Determine the [X, Y] coordinate at the center of the cell enclosing the given text.  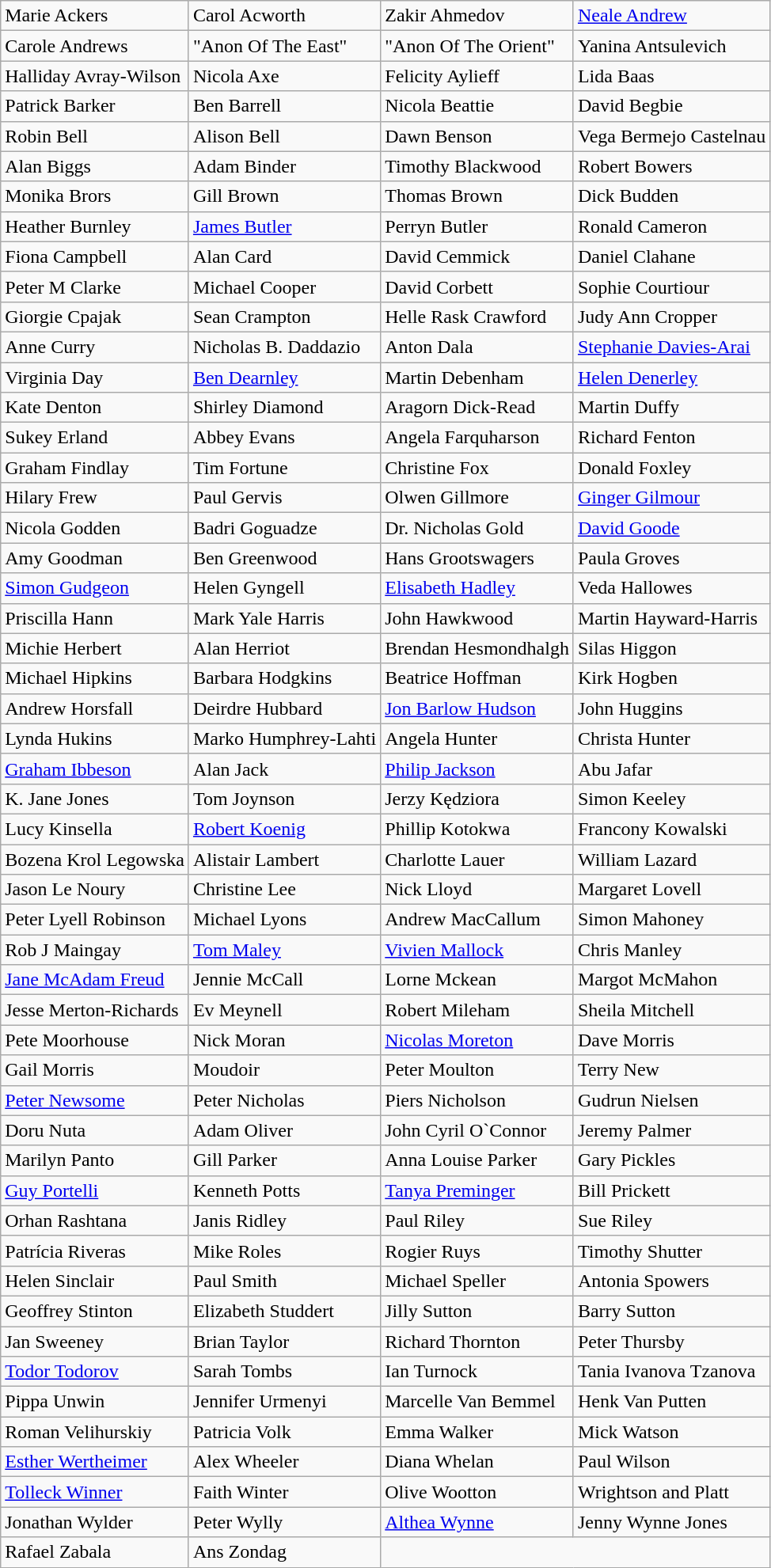
Aragorn Dick-Read [477, 408]
Tom Joynson [284, 799]
Shirley Diamond [284, 408]
Michael Speller [477, 1281]
Tom Maley [284, 950]
Elizabeth Studdert [284, 1311]
Sukey Erland [95, 438]
Janis Ridley [284, 1221]
David Goode [671, 528]
Paul Smith [284, 1281]
Gill Brown [284, 196]
Alan Biggs [95, 166]
Kirk Hogben [671, 678]
Gudrun Nielsen [671, 1100]
Andrew MacCallum [477, 920]
Nicola Godden [95, 528]
Mark Yale Harris [284, 618]
Chris Manley [671, 950]
Adam Oliver [284, 1130]
Todor Todorov [95, 1372]
Margot McMahon [671, 980]
Ben Greenwood [284, 558]
John Hawkwood [477, 618]
Michael Lyons [284, 920]
Mick Watson [671, 1432]
Nicolas Moreton [477, 1040]
Barry Sutton [671, 1311]
Ev Meynell [284, 1010]
Pippa Unwin [95, 1402]
Phillip Kotokwa [477, 829]
Tim Fortune [284, 468]
Terry New [671, 1070]
Piers Nicholson [477, 1100]
Silas Higgon [671, 648]
Paul Gervis [284, 498]
Perryn Butler [477, 226]
David Corbett [477, 287]
Michael Cooper [284, 287]
Esther Wertheimer [95, 1462]
Helen Gyngell [284, 588]
Angela Farquharson [477, 438]
Ans Zondag [284, 1552]
Lynda Hukins [95, 738]
Philip Jackson [477, 769]
Carol Acworth [284, 16]
Paul Wilson [671, 1462]
Felicity Aylieff [477, 76]
Priscilla Hann [95, 618]
David Begbie [671, 106]
Adam Binder [284, 166]
Alex Wheeler [284, 1462]
Deirdre Hubbard [284, 708]
Richard Thornton [477, 1342]
Judy Ann Cropper [671, 317]
James Butler [284, 226]
Olive Wootton [477, 1492]
Rogier Ruys [477, 1251]
Robin Bell [95, 136]
Yanina Antsulevich [671, 46]
Badri Goguadze [284, 528]
Jenny Wynne Jones [671, 1522]
Orhan Rashtana [95, 1221]
Michael Hipkins [95, 678]
Robert Bowers [671, 166]
Jason Le Noury [95, 890]
Alan Herriot [284, 648]
Beatrice Hoffman [477, 678]
Hans Grootswagers [477, 558]
Brendan Hesmondhalgh [477, 648]
Emma Walker [477, 1432]
Marcelle Van Bemmel [477, 1402]
Peter Newsome [95, 1100]
Graham Ibbeson [95, 769]
Martin Duffy [671, 408]
Thomas Brown [477, 196]
Francony Kowalski [671, 829]
Simon Gudgeon [95, 588]
Sue Riley [671, 1221]
Rafael Zabala [95, 1552]
Patrícia Riveras [95, 1251]
Pete Moorhouse [95, 1040]
Graham Findlay [95, 468]
Alison Bell [284, 136]
"Anon Of The East" [284, 46]
Henk Van Putten [671, 1402]
Halliday Avray-Wilson [95, 76]
Nicola Axe [284, 76]
Antonia Spowers [671, 1281]
Althea Wynne [477, 1522]
Geoffrey Stinton [95, 1311]
Jon Barlow Hudson [477, 708]
Christine Lee [284, 890]
Andrew Horsfall [95, 708]
Timothy Blackwood [477, 166]
Peter M Clarke [95, 287]
Brian Taylor [284, 1342]
Daniel Clahane [671, 256]
Timothy Shutter [671, 1251]
Helen Denerley [671, 378]
Elisabeth Hadley [477, 588]
Ian Turnock [477, 1372]
Nicola Beattie [477, 106]
Ronald Cameron [671, 226]
Jennie McCall [284, 980]
Margaret Lovell [671, 890]
Abbey Evans [284, 438]
Ben Barrell [284, 106]
Simon Keeley [671, 799]
John Huggins [671, 708]
Gary Pickles [671, 1160]
Sheila Mitchell [671, 1010]
Alan Card [284, 256]
Alistair Lambert [284, 859]
Robert Koenig [284, 829]
Peter Wylly [284, 1522]
Jerzy Kędziora [477, 799]
Jilly Sutton [477, 1311]
Jan Sweeney [95, 1342]
Guy Portelli [95, 1190]
Paul Riley [477, 1221]
Olwen Gillmore [477, 498]
Lida Baas [671, 76]
Faith Winter [284, 1492]
Dawn Benson [477, 136]
Monika Brors [95, 196]
Nick Lloyd [477, 890]
Christine Fox [477, 468]
Robert Mileham [477, 1010]
Charlotte Lauer [477, 859]
Giorgie Cpajak [95, 317]
Jonathan Wylder [95, 1522]
Marie Ackers [95, 16]
Patricia Volk [284, 1432]
Paula Groves [671, 558]
Zakir Ahmedov [477, 16]
Vega Bermejo Castelnau [671, 136]
Veda Hallowes [671, 588]
Heather Burnley [95, 226]
Helen Sinclair [95, 1281]
Peter Lyell Robinson [95, 920]
Sophie Courtiour [671, 287]
Rob J Maingay [95, 950]
Lorne Mckean [477, 980]
Amy Goodman [95, 558]
Gail Morris [95, 1070]
Bill Prickett [671, 1190]
Bozena Krol Legowska [95, 859]
Martin Hayward-Harris [671, 618]
Patrick Barker [95, 106]
Tanya Preminger [477, 1190]
Dr. Nicholas Gold [477, 528]
Ginger Gilmour [671, 498]
Peter Moulton [477, 1070]
Kate Denton [95, 408]
K. Jane Jones [95, 799]
Carole Andrews [95, 46]
Helle Rask Crawford [477, 317]
Mike Roles [284, 1251]
Roman Velihurskiy [95, 1432]
Sean Crampton [284, 317]
Gill Parker [284, 1160]
Marko Humphrey-Lahti [284, 738]
Jane McAdam Freud [95, 980]
Stephanie Davies-Arai [671, 347]
"Anon Of The Orient" [477, 46]
Moudoir [284, 1070]
William Lazard [671, 859]
Marilyn Panto [95, 1160]
Vivien Mallock [477, 950]
Virginia Day [95, 378]
Fiona Campbell [95, 256]
Tolleck Winner [95, 1492]
Neale Andrew [671, 16]
Lucy Kinsella [95, 829]
David Cemmick [477, 256]
Peter Nicholas [284, 1100]
Anton Dala [477, 347]
Jennifer Urmenyi [284, 1402]
Jesse Merton-Richards [95, 1010]
Jeremy Palmer [671, 1130]
Simon Mahoney [671, 920]
Christa Hunter [671, 738]
Anna Louise Parker [477, 1160]
Abu Jafar [671, 769]
Peter Thursby [671, 1342]
Alan Jack [284, 769]
Donald Foxley [671, 468]
Barbara Hodgkins [284, 678]
Richard Fenton [671, 438]
Michie Herbert [95, 648]
Hilary Frew [95, 498]
Dick Budden [671, 196]
Nicholas B. Daddazio [284, 347]
Sarah Tombs [284, 1372]
Anne Curry [95, 347]
Wrightson and Platt [671, 1492]
Ben Dearnley [284, 378]
Martin Debenham [477, 378]
Dave Morris [671, 1040]
Tania Ivanova Tzanova [671, 1372]
Angela Hunter [477, 738]
John Cyril O`Connor [477, 1130]
Kenneth Potts [284, 1190]
Nick Moran [284, 1040]
Diana Whelan [477, 1462]
Doru Nuta [95, 1130]
